Provide the (x, y) coordinate of the cell's center where the given text is located.  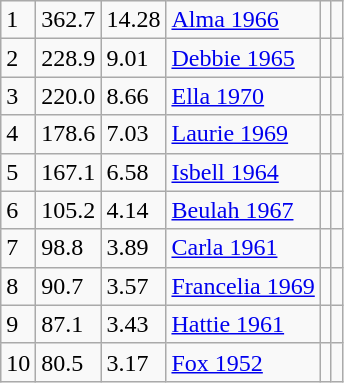
4.14 (134, 210)
Francelia 1969 (243, 286)
Alma 1966 (243, 20)
80.5 (68, 362)
Fox 1952 (243, 362)
9.01 (134, 58)
3.89 (134, 248)
6.58 (134, 172)
14.28 (134, 20)
Ella 1970 (243, 96)
3.57 (134, 286)
Isbell 1964 (243, 172)
220.0 (68, 96)
9 (18, 324)
167.1 (68, 172)
228.9 (68, 58)
6 (18, 210)
Carla 1961 (243, 248)
1 (18, 20)
3.17 (134, 362)
3.43 (134, 324)
Beulah 1967 (243, 210)
87.1 (68, 324)
7 (18, 248)
10 (18, 362)
98.8 (68, 248)
Hattie 1961 (243, 324)
7.03 (134, 134)
178.6 (68, 134)
8 (18, 286)
Debbie 1965 (243, 58)
362.7 (68, 20)
8.66 (134, 96)
105.2 (68, 210)
4 (18, 134)
5 (18, 172)
90.7 (68, 286)
Laurie 1969 (243, 134)
2 (18, 58)
3 (18, 96)
